Locate the cell with the specified text and output its (X, Y) center coordinate. 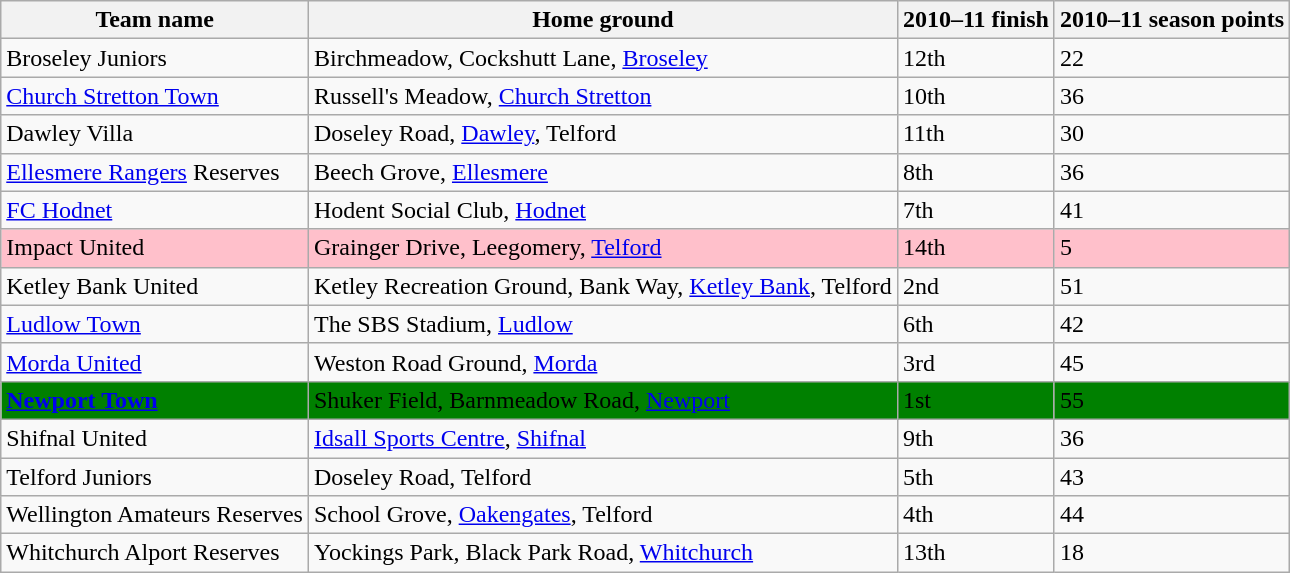
41 (1172, 210)
Dawley Villa (155, 134)
Hodent Social Club, Hodnet (602, 210)
Ellesmere Rangers Reserves (155, 172)
2nd (976, 286)
The SBS Stadium, Ludlow (602, 324)
3rd (976, 362)
51 (1172, 286)
Beech Grove, Ellesmere (602, 172)
30 (1172, 134)
Ketley Bank United (155, 286)
22 (1172, 58)
5 (1172, 248)
Newport Town (155, 400)
Telford Juniors (155, 477)
43 (1172, 477)
Wellington Amateurs Reserves (155, 515)
Morda United (155, 362)
Impact United (155, 248)
55 (1172, 400)
14th (976, 248)
2010–11 season points (1172, 20)
Ludlow Town (155, 324)
12th (976, 58)
7th (976, 210)
Church Stretton Town (155, 96)
4th (976, 515)
18 (1172, 553)
Team name (155, 20)
11th (976, 134)
44 (1172, 515)
FC Hodnet (155, 210)
1st (976, 400)
Russell's Meadow, Church Stretton (602, 96)
School Grove, Oakengates, Telford (602, 515)
Birchmeadow, Cockshutt Lane, Broseley (602, 58)
Weston Road Ground, Morda (602, 362)
Home ground (602, 20)
45 (1172, 362)
Grainger Drive, Leegomery, Telford (602, 248)
Doseley Road, Telford (602, 477)
8th (976, 172)
2010–11 finish (976, 20)
Shifnal United (155, 438)
Ketley Recreation Ground, Bank Way, Ketley Bank, Telford (602, 286)
5th (976, 477)
Broseley Juniors (155, 58)
9th (976, 438)
Whitchurch Alport Reserves (155, 553)
Doseley Road, Dawley, Telford (602, 134)
Shuker Field, Barnmeadow Road, Newport (602, 400)
Yockings Park, Black Park Road, Whitchurch (602, 553)
6th (976, 324)
13th (976, 553)
42 (1172, 324)
10th (976, 96)
Idsall Sports Centre, Shifnal (602, 438)
